Identify which cell holds the provided text, then report its (X, Y) central coordinate. 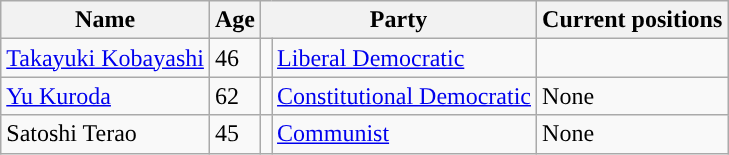
Communist (404, 134)
Current positions (632, 20)
Party (398, 20)
Name (106, 20)
Constitutional Democratic (404, 96)
Takayuki Kobayashi (106, 58)
Yu Kuroda (106, 96)
Age (234, 20)
Satoshi Terao (106, 134)
Liberal Democratic (404, 58)
62 (234, 96)
45 (234, 134)
46 (234, 58)
